Detect which cell encompasses the target text, then output its (x, y) center coordinate. 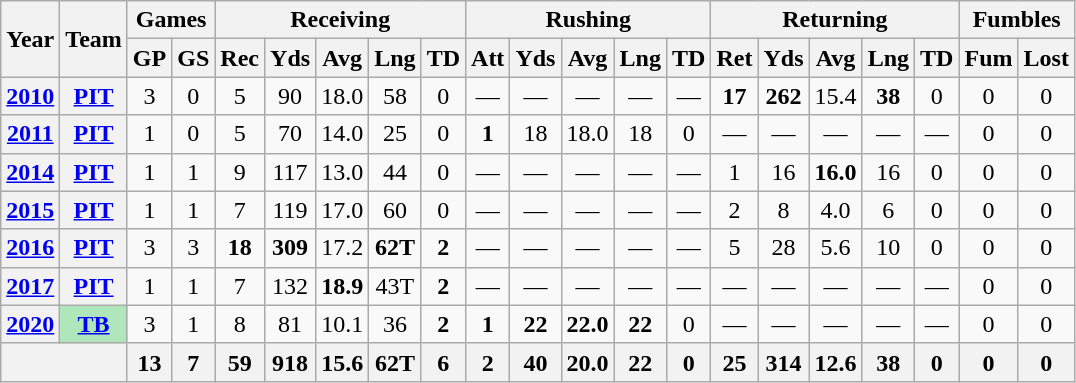
TB (94, 324)
119 (290, 210)
15.6 (342, 362)
20.0 (588, 362)
18.9 (342, 286)
28 (784, 248)
Fumbles (1016, 20)
2017 (30, 286)
Att (488, 58)
14.0 (342, 134)
15.4 (836, 96)
17 (734, 96)
16.0 (836, 172)
2015 (30, 210)
58 (395, 96)
13.0 (342, 172)
Lost (1046, 58)
10 (888, 248)
Fum (988, 58)
918 (290, 362)
70 (290, 134)
17.2 (342, 248)
2010 (30, 96)
309 (290, 248)
Receiving (340, 20)
2011 (30, 134)
Games (170, 20)
2016 (30, 248)
GP (149, 58)
Ret (734, 58)
9 (240, 172)
12.6 (836, 362)
2014 (30, 172)
36 (395, 324)
22.0 (588, 324)
262 (784, 96)
17.0 (342, 210)
10.1 (342, 324)
Team (94, 39)
13 (149, 362)
132 (290, 286)
Year (30, 39)
90 (290, 96)
40 (536, 362)
44 (395, 172)
60 (395, 210)
Returning (835, 20)
2020 (30, 324)
314 (784, 362)
Rec (240, 58)
Rushing (588, 20)
117 (290, 172)
5.6 (836, 248)
43T (395, 286)
81 (290, 324)
59 (240, 362)
GS (194, 58)
4.0 (836, 210)
